Pinpoint the cell where the given text exists, returning its (x, y) midpoint coordinate. 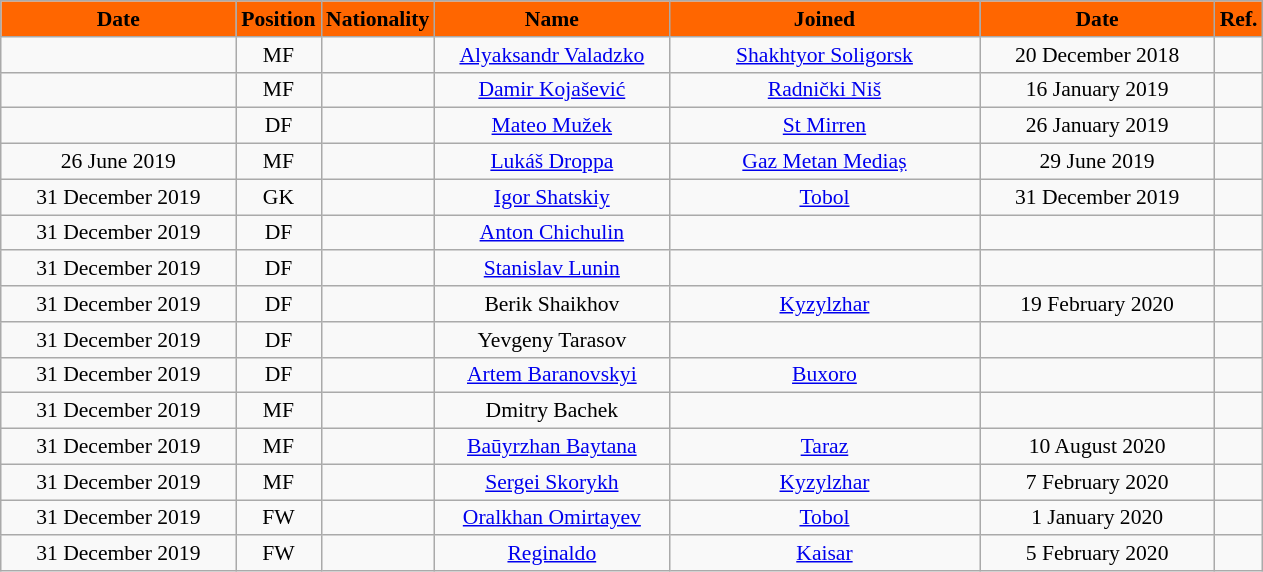
Artem Baranovskyi (552, 375)
Berik Shaikhov (552, 304)
26 June 2019 (118, 162)
10 August 2020 (1098, 447)
7 February 2020 (1098, 482)
Gaz Metan Mediaș (824, 162)
Radnički Niš (824, 90)
Damir Kojašević (552, 90)
Name (552, 19)
Taraz (824, 447)
Stanislav Lunin (552, 269)
26 January 2019 (1098, 126)
Reginaldo (552, 554)
19 February 2020 (1098, 304)
Baūyrzhan Baytana (552, 447)
Alyaksandr Valadzko (552, 55)
Shakhtyor Soligorsk (824, 55)
Anton Chichulin (552, 233)
20 December 2018 (1098, 55)
Lukáš Droppa (552, 162)
Yevgeny Tarasov (552, 340)
Sergei Skorykh (552, 482)
5 February 2020 (1098, 554)
Mateo Mužek (552, 126)
Buxoro (824, 375)
Nationality (378, 19)
16 January 2019 (1098, 90)
Ref. (1239, 19)
Position (278, 19)
Kaisar (824, 554)
Oralkhan Omirtayev (552, 518)
GK (278, 197)
1 January 2020 (1098, 518)
Dmitry Bachek (552, 411)
29 June 2019 (1098, 162)
Joined (824, 19)
Igor Shatskiy (552, 197)
St Mirren (824, 126)
